From the cell containing the given text, extract its center point as (x, y) coordinate. 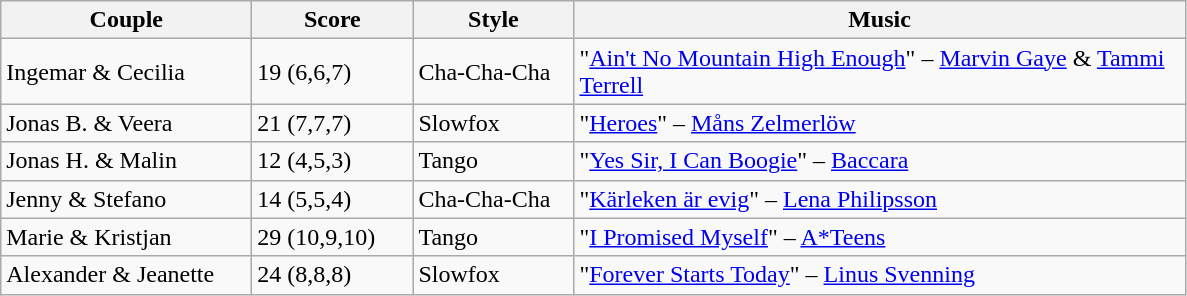
Ingemar & Cecilia (126, 72)
"Heroes" – Måns Zelmerlöw (880, 123)
12 (4,5,3) (332, 161)
24 (8,8,8) (332, 275)
"Kärleken är evig" – Lena Philipsson (880, 199)
Jenny & Stefano (126, 199)
14 (5,5,4) (332, 199)
Score (332, 20)
Music (880, 20)
"I Promised Myself" – A*Teens (880, 237)
Marie & Kristjan (126, 237)
21 (7,7,7) (332, 123)
19 (6,6,7) (332, 72)
Jonas B. & Veera (126, 123)
"Ain't No Mountain High Enough" – Marvin Gaye & Tammi Terrell (880, 72)
29 (10,9,10) (332, 237)
Style (494, 20)
Jonas H. & Malin (126, 161)
Alexander & Jeanette (126, 275)
"Forever Starts Today" – Linus Svenning (880, 275)
Couple (126, 20)
"Yes Sir, I Can Boogie" – Baccara (880, 161)
